Return [x, y] of the center of cell containing provided text 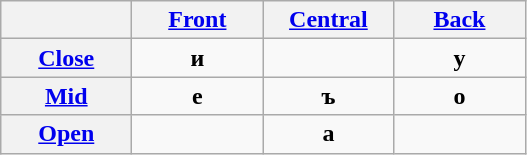
о [460, 96]
Central [328, 20]
и [198, 58]
Open [66, 134]
Back [460, 20]
у [460, 58]
а [328, 134]
е [198, 96]
Front [198, 20]
Mid [66, 96]
Close [66, 58]
ъ [328, 96]
